From the cell containing the given text, extract its center point as (X, Y) coordinate. 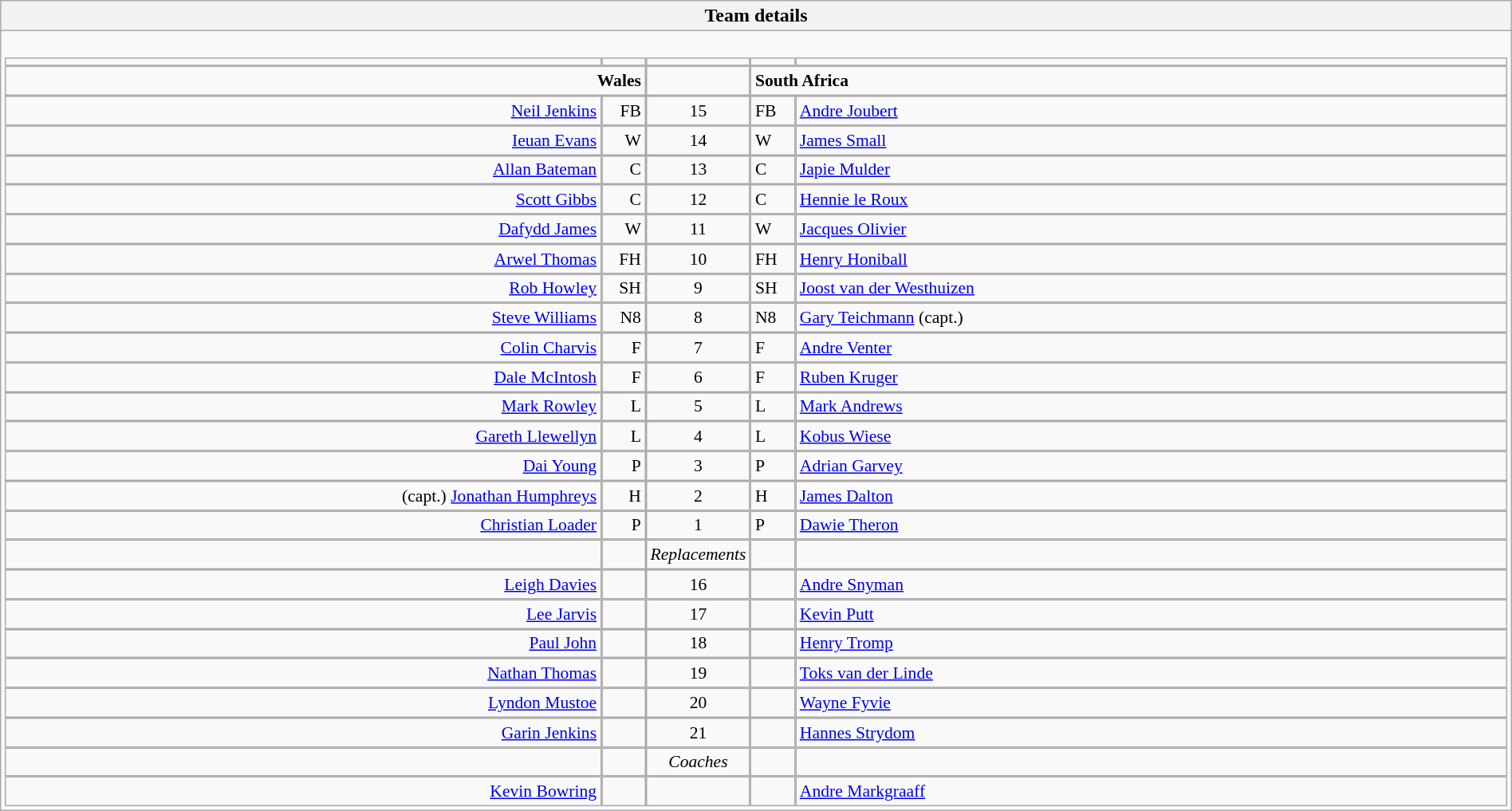
Henry Honiball (1152, 258)
Wayne Fyvie (1152, 703)
Lee Jarvis (303, 614)
Wales (325, 81)
James Small (1152, 140)
Andre Joubert (1152, 110)
Toks van der Linde (1152, 673)
10 (699, 258)
20 (699, 703)
Joost van der Westhuizen (1152, 289)
6 (699, 376)
Rob Howley (303, 289)
Allan Bateman (303, 169)
7 (699, 348)
15 (699, 110)
Paul John (303, 643)
Jacques Olivier (1152, 230)
Lyndon Mustoe (303, 703)
5 (699, 407)
Leigh Davies (303, 584)
South Africa (1129, 81)
Dafydd James (303, 230)
Mark Andrews (1152, 407)
Hennie le Roux (1152, 199)
19 (699, 673)
2 (699, 496)
Gary Teichmann (capt.) (1152, 317)
Henry Tromp (1152, 643)
Dale McIntosh (303, 376)
Christian Loader (303, 525)
3 (699, 466)
Steve Williams (303, 317)
Coaches (699, 762)
Kobus Wiese (1152, 435)
11 (699, 230)
Ieuan Evans (303, 140)
Ruben Kruger (1152, 376)
Arwel Thomas (303, 258)
James Dalton (1152, 496)
18 (699, 643)
Dawie Theron (1152, 525)
Replacements (699, 555)
13 (699, 169)
17 (699, 614)
Andre Venter (1152, 348)
Andre Snyman (1152, 584)
Gareth Llewellyn (303, 435)
16 (699, 584)
Dai Young (303, 466)
Hannes Strydom (1152, 732)
4 (699, 435)
Andre Markgraaff (1152, 791)
8 (699, 317)
Japie Mulder (1152, 169)
Team details (756, 16)
Scott Gibbs (303, 199)
Kevin Putt (1152, 614)
Neil Jenkins (303, 110)
1 (699, 525)
12 (699, 199)
14 (699, 140)
Garin Jenkins (303, 732)
Nathan Thomas (303, 673)
Colin Charvis (303, 348)
Mark Rowley (303, 407)
Kevin Bowring (303, 791)
Adrian Garvey (1152, 466)
21 (699, 732)
9 (699, 289)
(capt.) Jonathan Humphreys (303, 496)
